Search for the cell housing the specified text and yield its [x, y] center coordinate. 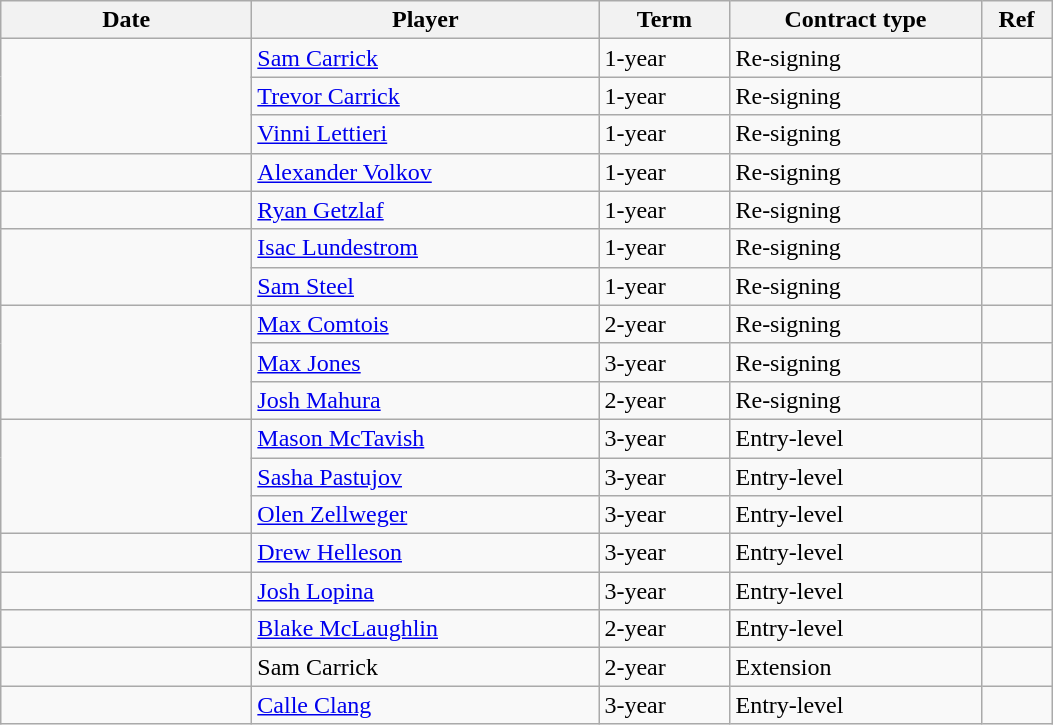
Josh Mahura [426, 400]
Vinni Lettieri [426, 134]
Ref [1016, 20]
Blake McLaughlin [426, 629]
Term [664, 20]
Max Comtois [426, 324]
Ryan Getzlaf [426, 210]
Alexander Volkov [426, 172]
Isac Lundestrom [426, 248]
Contract type [856, 20]
Josh Lopina [426, 591]
Player [426, 20]
Olen Zellweger [426, 515]
Calle Clang [426, 705]
Date [126, 20]
Max Jones [426, 362]
Sasha Pastujov [426, 477]
Drew Helleson [426, 553]
Mason McTavish [426, 438]
Trevor Carrick [426, 96]
Sam Steel [426, 286]
Extension [856, 667]
